Detect which cell encompasses the target text, then output its [x, y] center coordinate. 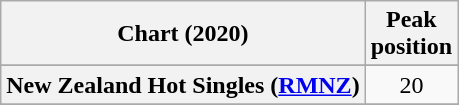
New Zealand Hot Singles (RMNZ) [183, 85]
Peakposition [411, 34]
20 [411, 85]
Chart (2020) [183, 34]
